Find where the given text appears and provide that cell's center as (x, y) coordinate. 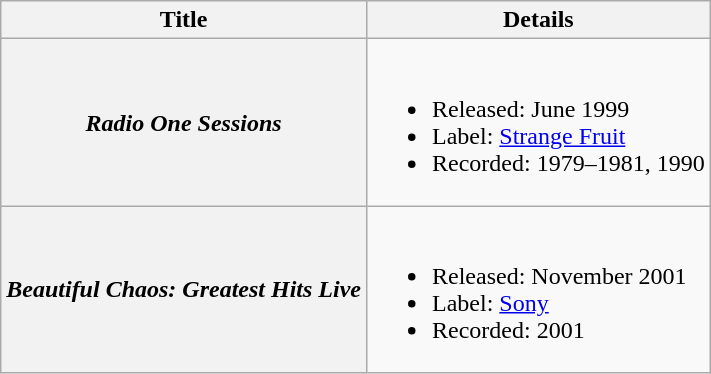
Released: June 1999Label: Strange FruitRecorded: 1979–1981, 1990 (538, 122)
Radio One Sessions (184, 122)
Title (184, 20)
Beautiful Chaos: Greatest Hits Live (184, 290)
Released: November 2001Label: SonyRecorded: 2001 (538, 290)
Details (538, 20)
